For the text-containing cell, return its midpoint in [x, y] coordinate format. 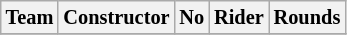
No [192, 17]
Rounds [308, 17]
Team [30, 17]
Rider [239, 17]
Constructor [116, 17]
